Capture the cell that displays the provided text and extract its [x, y] central coordinate. 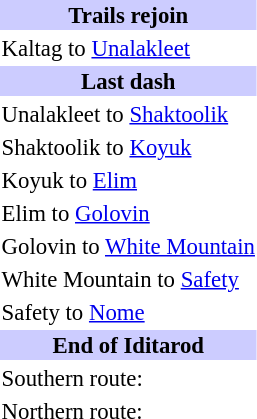
Kaltag to Unalakleet [128, 48]
End of Iditarod [128, 345]
Shaktoolik to Koyuk [128, 147]
Unalakleet to Shaktoolik [128, 114]
Golovin to White Mountain [128, 246]
Last dash [128, 81]
Safety to Nome [128, 312]
Koyuk to Elim [128, 180]
Southern route: [128, 378]
White Mountain to Safety [128, 279]
Elim to Golovin [128, 213]
Trails rejoin [128, 15]
